Search for the cell housing the specified text and yield its [X, Y] center coordinate. 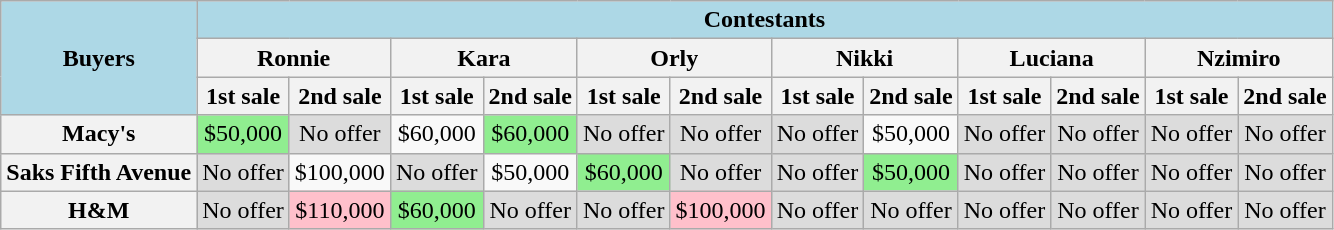
Ronnie [294, 58]
Kara [484, 58]
Orly [674, 58]
H&M [99, 210]
Macy's [99, 134]
$110,000 [340, 210]
Luciana [1052, 58]
Contestants [764, 20]
Buyers [99, 58]
Nikki [864, 58]
Saks Fifth Avenue [99, 172]
Nzimiro [1238, 58]
